Determine the (X, Y) coordinate at the center of the cell enclosing the given text.  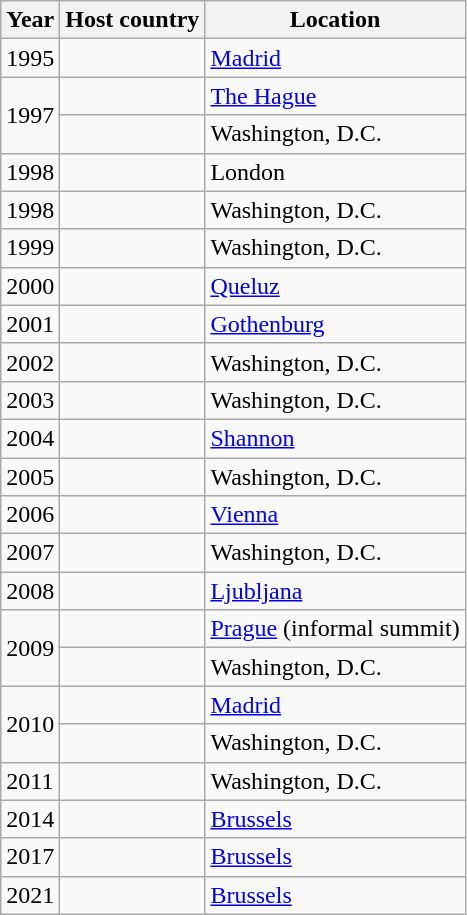
1997 (30, 115)
Location (335, 20)
2010 (30, 724)
2003 (30, 400)
The Hague (335, 96)
2017 (30, 857)
Host country (132, 20)
Year (30, 20)
Shannon (335, 438)
Queluz (335, 286)
1999 (30, 248)
London (335, 172)
2021 (30, 895)
2011 (30, 781)
Gothenburg (335, 324)
1995 (30, 58)
2004 (30, 438)
Vienna (335, 515)
2007 (30, 553)
2000 (30, 286)
Ljubljana (335, 591)
2006 (30, 515)
Prague (informal summit) (335, 629)
2009 (30, 648)
2002 (30, 362)
2001 (30, 324)
2008 (30, 591)
2005 (30, 477)
2014 (30, 819)
